Locate the cell with the specified text and output its [X, Y] center coordinate. 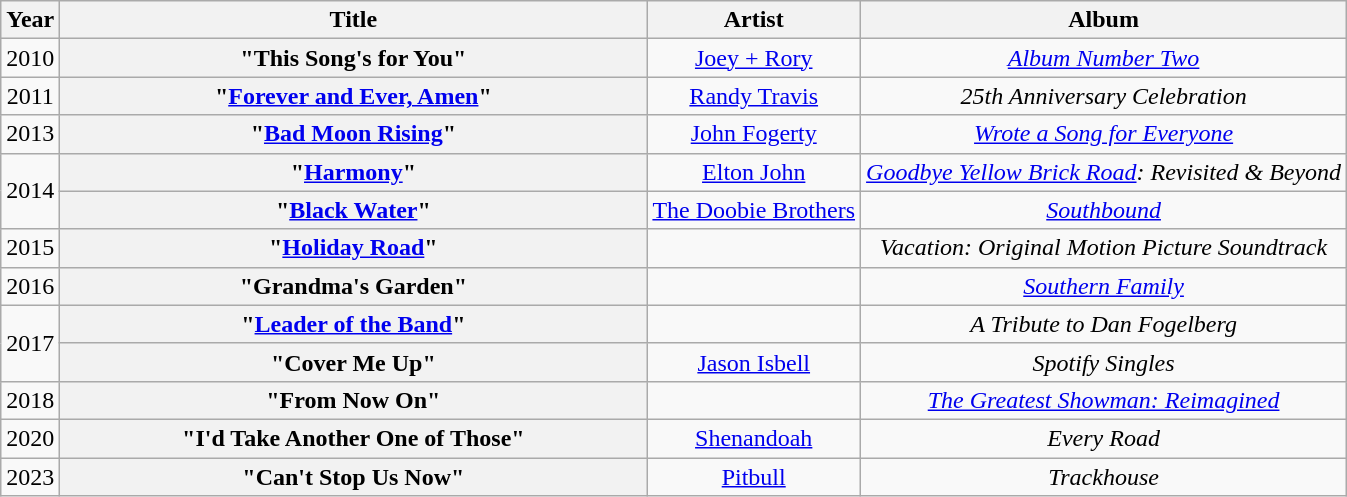
2017 [30, 343]
Wrote a Song for Everyone [1104, 134]
"I'd Take Another One of Those" [354, 438]
Title [354, 20]
Shenandoah [754, 438]
2023 [30, 477]
Year [30, 20]
Pitbull [754, 477]
"Holiday Road" [354, 248]
"Forever and Ever, Amen" [354, 96]
The Doobie Brothers [754, 210]
2015 [30, 248]
Spotify Singles [1104, 362]
The Greatest Showman: Reimagined [1104, 400]
"This Song's for You" [354, 58]
"Leader of the Band" [354, 324]
"From Now On" [354, 400]
2014 [30, 191]
Album Number Two [1104, 58]
Joey + Rory [754, 58]
Artist [754, 20]
Randy Travis [754, 96]
Southern Family [1104, 286]
Album [1104, 20]
Southbound [1104, 210]
Goodbye Yellow Brick Road: Revisited & Beyond [1104, 172]
Jason Isbell [754, 362]
2020 [30, 438]
2010 [30, 58]
25th Anniversary Celebration [1104, 96]
2013 [30, 134]
"Grandma's Garden" [354, 286]
2011 [30, 96]
"Harmony" [354, 172]
"Black Water" [354, 210]
Elton John [754, 172]
Every Road [1104, 438]
"Can't Stop Us Now" [354, 477]
"Cover Me Up" [354, 362]
"Bad Moon Rising" [354, 134]
John Fogerty [754, 134]
Trackhouse [1104, 477]
A Tribute to Dan Fogelberg [1104, 324]
Vacation: Original Motion Picture Soundtrack [1104, 248]
2018 [30, 400]
2016 [30, 286]
